Detect which cell encompasses the target text, then output its (x, y) center coordinate. 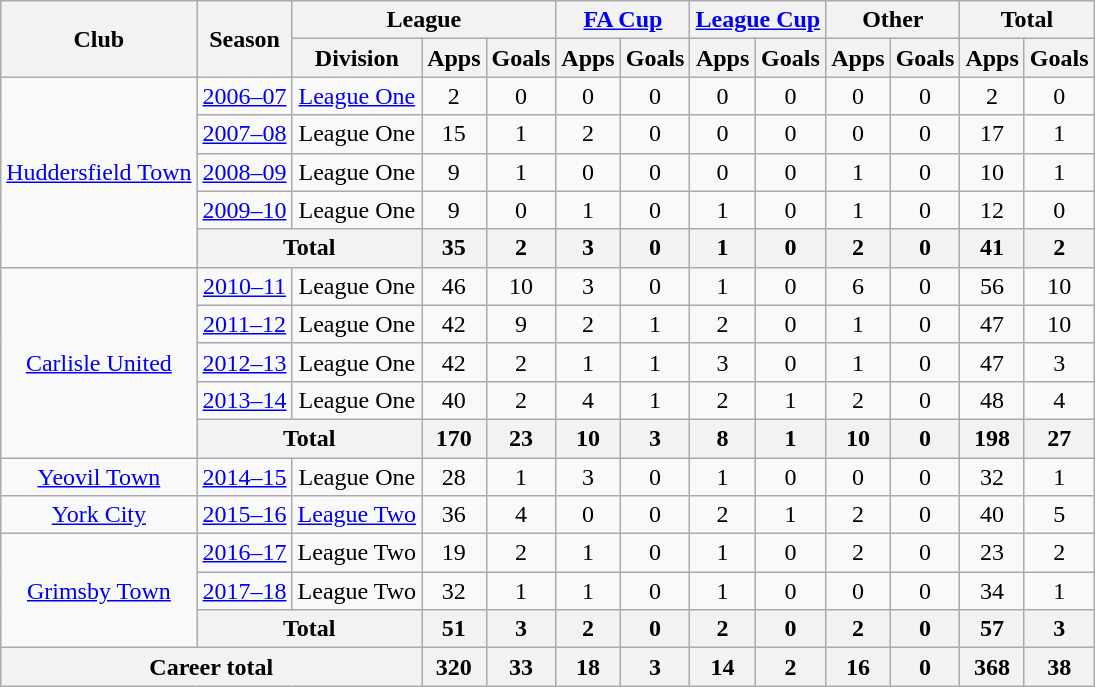
Other (893, 20)
York City (99, 515)
38 (1059, 667)
2011–12 (244, 324)
14 (722, 667)
170 (454, 438)
Grimsby Town (99, 591)
56 (992, 286)
57 (992, 629)
2017–18 (244, 591)
15 (454, 134)
198 (992, 438)
2007–08 (244, 134)
368 (992, 667)
12 (992, 210)
51 (454, 629)
League (424, 20)
16 (858, 667)
8 (722, 438)
Huddersfield Town (99, 172)
2015–16 (244, 515)
Yeovil Town (99, 477)
Career total (212, 667)
2010–11 (244, 286)
2006–07 (244, 96)
36 (454, 515)
18 (588, 667)
320 (454, 667)
48 (992, 400)
33 (521, 667)
41 (992, 248)
2012–13 (244, 362)
34 (992, 591)
Club (99, 39)
6 (858, 286)
FA Cup (623, 20)
Season (244, 39)
28 (454, 477)
2013–14 (244, 400)
2009–10 (244, 210)
27 (1059, 438)
46 (454, 286)
2014–15 (244, 477)
League Cup (758, 20)
2008–09 (244, 172)
2016–17 (244, 553)
35 (454, 248)
Carlisle United (99, 362)
Division (357, 58)
17 (992, 134)
19 (454, 553)
5 (1059, 515)
